Scan for the cell matching the given text and deliver its (X, Y) coordinate at center. 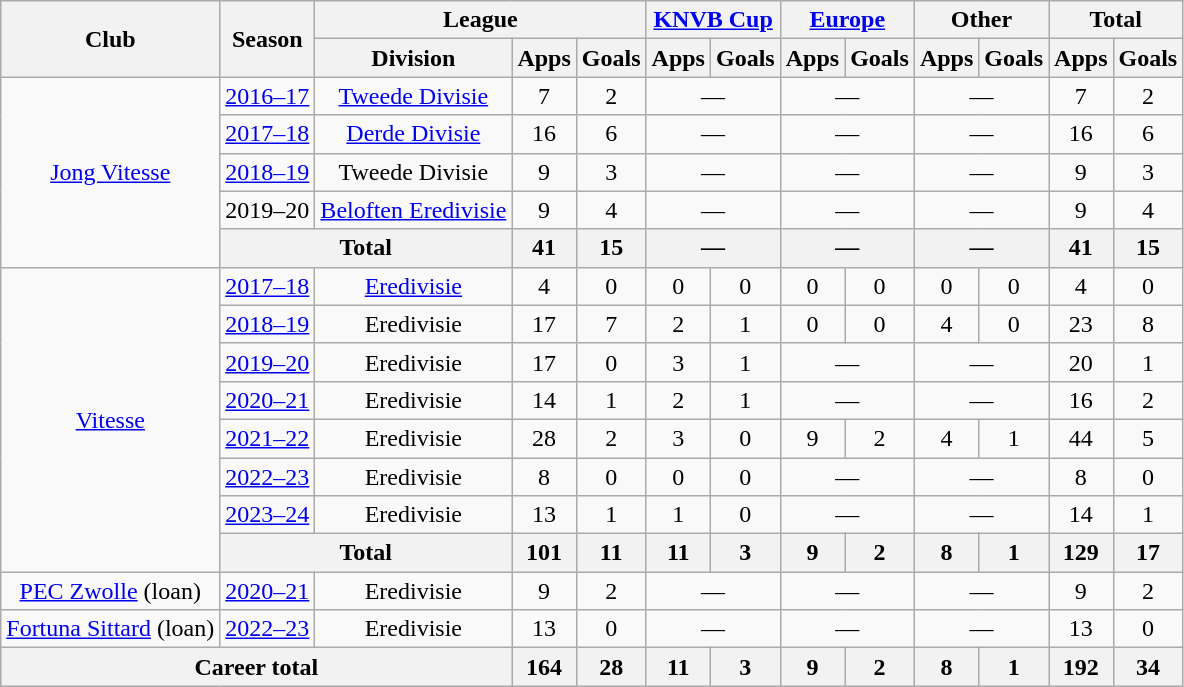
Beloften Eredivisie (414, 210)
2023–24 (268, 515)
PEC Zwolle (loan) (110, 591)
34 (1148, 667)
5 (1148, 438)
League (480, 20)
Division (414, 58)
Other (981, 20)
Derde Divisie (414, 134)
Season (268, 39)
Jong Vitesse (110, 172)
164 (544, 667)
101 (544, 553)
44 (1081, 438)
Club (110, 39)
Fortuna Sittard (loan) (110, 629)
23 (1081, 324)
Vitesse (110, 419)
2016–17 (268, 96)
Career total (256, 667)
129 (1081, 553)
KNVB Cup (713, 20)
20 (1081, 362)
Europe (847, 20)
2021–22 (268, 438)
192 (1081, 667)
